Extract the [x, y] coordinate from the center of the cell holding the provided text.  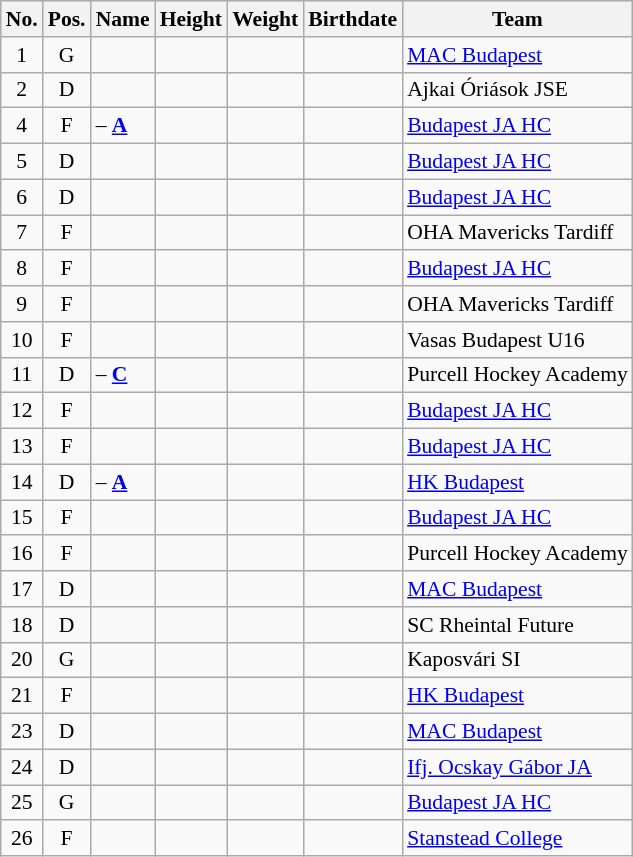
14 [22, 482]
SC Rheintal Future [518, 625]
– C [123, 375]
17 [22, 589]
8 [22, 269]
Name [123, 19]
5 [22, 162]
1 [22, 55]
7 [22, 233]
26 [22, 839]
21 [22, 696]
25 [22, 803]
24 [22, 767]
12 [22, 411]
20 [22, 660]
No. [22, 19]
6 [22, 197]
Ajkai Óriások JSE [518, 90]
2 [22, 90]
Ifj. Ocskay Gábor JA [518, 767]
Vasas Budapest U16 [518, 340]
Pos. [67, 19]
13 [22, 447]
Kaposvári SI [518, 660]
10 [22, 340]
16 [22, 554]
15 [22, 518]
Team [518, 19]
Height [191, 19]
9 [22, 304]
18 [22, 625]
23 [22, 732]
Stanstead College [518, 839]
11 [22, 375]
Birthdate [352, 19]
Weight [265, 19]
4 [22, 126]
